Search for the cell housing the specified text and yield its [X, Y] center coordinate. 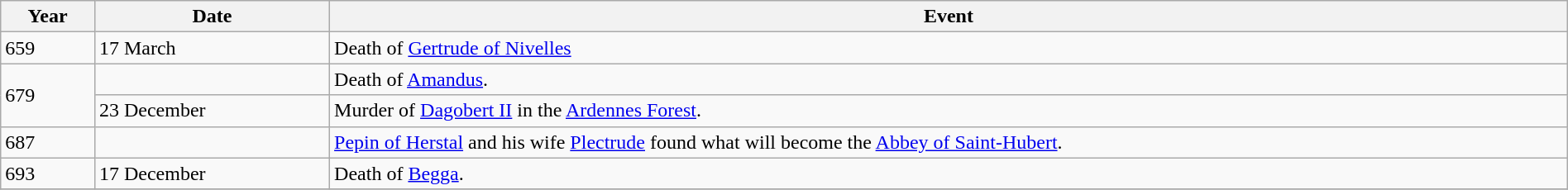
Death of Amandus. [949, 79]
679 [48, 95]
687 [48, 142]
Death of Begga. [949, 173]
Pepin of Herstal and his wife Plectrude found what will become the Abbey of Saint-Hubert. [949, 142]
Date [212, 17]
17 December [212, 173]
23 December [212, 111]
Death of Gertrude of Nivelles [949, 48]
Event [949, 17]
Murder of Dagobert II in the Ardennes Forest. [949, 111]
693 [48, 173]
Year [48, 17]
17 March [212, 48]
659 [48, 48]
